For the text-containing cell, return its midpoint in (X, Y) coordinate format. 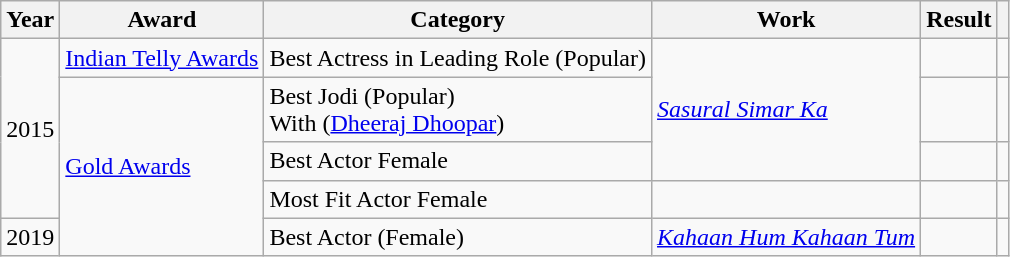
Best Actor (Female) (458, 237)
Most Fit Actor Female (458, 199)
Kahaan Hum Kahaan Tum (786, 237)
2019 (30, 237)
Award (162, 20)
Year (30, 20)
Work (786, 20)
Best Jodi (Popular)With (Dheeraj Dhoopar) (458, 110)
Gold Awards (162, 166)
Best Actress in Leading Role (Popular) (458, 58)
2015 (30, 128)
Sasural Simar Ka (786, 110)
Indian Telly Awards (162, 58)
Result (959, 20)
Category (458, 20)
Best Actor Female (458, 161)
